Output the (X, Y) coordinate of the center of the cell containing the given text.  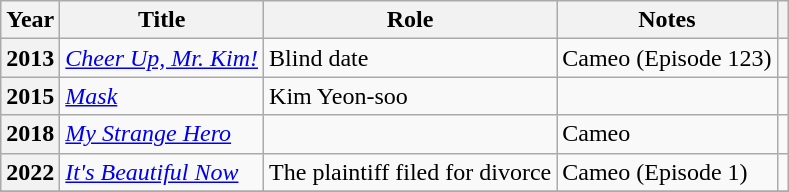
My Strange Hero (162, 134)
The plaintiff filed for divorce (410, 172)
Mask (162, 96)
It's Beautiful Now (162, 172)
Title (162, 20)
Cameo (Episode 1) (667, 172)
Cameo (667, 134)
Kim Yeon-soo (410, 96)
Notes (667, 20)
Cheer Up, Mr. Kim! (162, 58)
2013 (30, 58)
Role (410, 20)
2022 (30, 172)
Year (30, 20)
Cameo (Episode 123) (667, 58)
2015 (30, 96)
Blind date (410, 58)
2018 (30, 134)
